Output the [X, Y] coordinate of the center of the cell containing the given text.  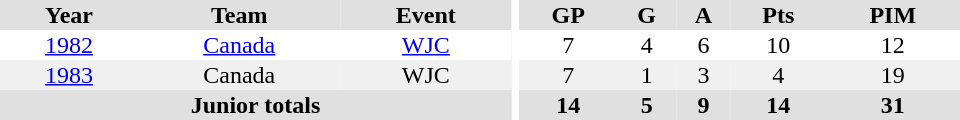
Year [69, 15]
GP [568, 15]
1982 [69, 45]
A [704, 15]
5 [646, 105]
PIM [893, 15]
19 [893, 75]
31 [893, 105]
1983 [69, 75]
9 [704, 105]
Event [426, 15]
6 [704, 45]
3 [704, 75]
12 [893, 45]
10 [778, 45]
Junior totals [256, 105]
G [646, 15]
Team [240, 15]
Pts [778, 15]
1 [646, 75]
